Capture the cell that displays the provided text and extract its [x, y] central coordinate. 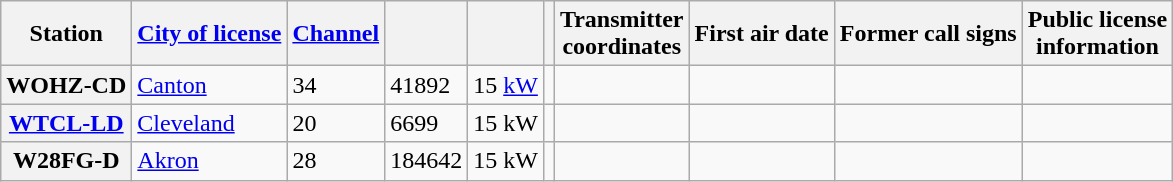
Transmittercoordinates [622, 34]
Akron [210, 161]
WOHZ-CD [66, 85]
Station [66, 34]
184642 [426, 161]
Cleveland [210, 123]
41892 [426, 85]
34 [336, 85]
20 [336, 123]
Channel [336, 34]
City of license [210, 34]
6699 [426, 123]
WTCL-LD [66, 123]
Canton [210, 85]
First air date [762, 34]
Former call signs [928, 34]
Public licenseinformation [1097, 34]
28 [336, 161]
W28FG-D [66, 161]
